Return [X, Y] of the center of cell containing provided text 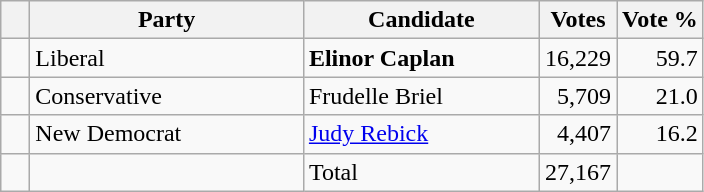
Conservative [167, 96]
21.0 [660, 96]
Frudelle Briel [421, 96]
Candidate [421, 20]
59.7 [660, 58]
Liberal [167, 58]
5,709 [578, 96]
Total [421, 172]
4,407 [578, 134]
Elinor Caplan [421, 58]
27,167 [578, 172]
16,229 [578, 58]
Votes [578, 20]
Party [167, 20]
Vote % [660, 20]
New Democrat [167, 134]
16.2 [660, 134]
Judy Rebick [421, 134]
